Return [X, Y] of the center of cell containing provided text 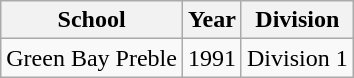
Division [297, 20]
1991 [212, 58]
Division 1 [297, 58]
Year [212, 20]
Green Bay Preble [92, 58]
School [92, 20]
